Detect which cell encompasses the target text, then output its (X, Y) center coordinate. 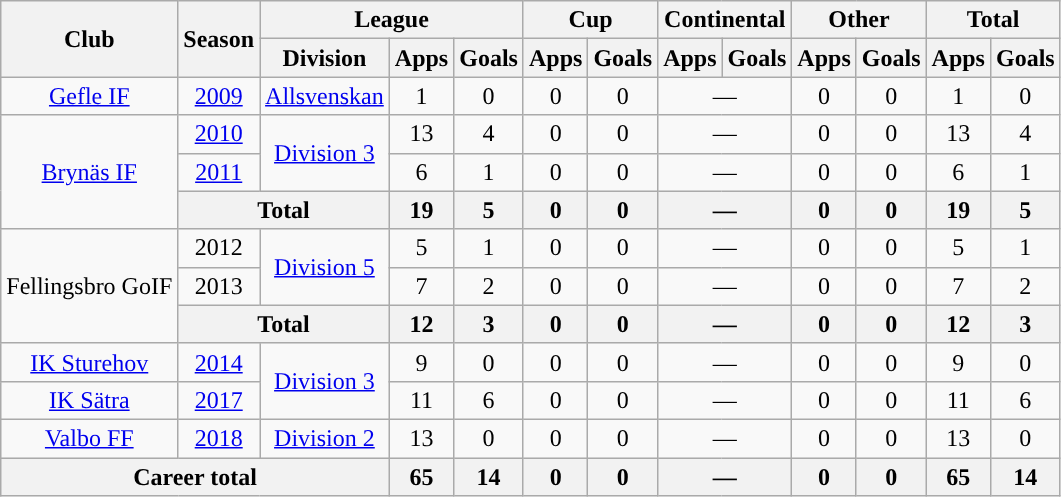
Continental (725, 20)
Fellingsbro GoIF (90, 286)
2018 (219, 438)
Division 5 (325, 267)
Cup (590, 20)
Valbo FF (90, 438)
Career total (196, 477)
IK Sätra (90, 400)
Gefle IF (90, 96)
Division 2 (325, 438)
2009 (219, 96)
Other (859, 20)
Club (90, 39)
2012 (219, 248)
Season (219, 39)
IK Sturehov (90, 362)
2013 (219, 286)
2011 (219, 172)
2010 (219, 134)
League (392, 20)
Brynäs IF (90, 172)
Allsvenskan (325, 96)
2017 (219, 400)
Division (325, 58)
2014 (219, 362)
